Detect which cell encompasses the target text, then output its [x, y] center coordinate. 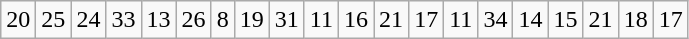
31 [286, 20]
19 [252, 20]
20 [18, 20]
15 [566, 20]
14 [530, 20]
8 [222, 20]
24 [88, 20]
16 [356, 20]
26 [194, 20]
34 [496, 20]
13 [158, 20]
33 [124, 20]
18 [636, 20]
25 [54, 20]
